Provide the [x, y] coordinate of the cell's center where the given text is located.  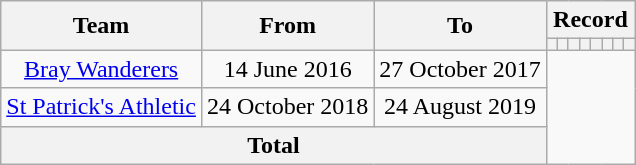
To [460, 26]
From [287, 26]
27 October 2017 [460, 69]
24 August 2019 [460, 107]
24 October 2018 [287, 107]
14 June 2016 [287, 69]
St Patrick's Athletic [102, 107]
Bray Wanderers [102, 69]
Total [274, 145]
Team [102, 26]
Record [590, 20]
